From the cell containing the given text, extract its center point as (x, y) coordinate. 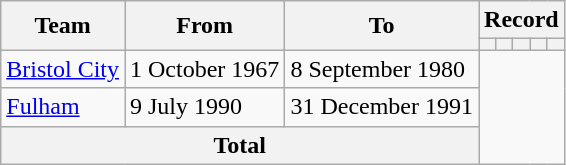
Record (522, 20)
Fulham (63, 107)
From (204, 26)
8 September 1980 (382, 69)
1 October 1967 (204, 69)
Total (240, 145)
31 December 1991 (382, 107)
Bristol City (63, 69)
9 July 1990 (204, 107)
Team (63, 26)
To (382, 26)
